Detect which cell encompasses the target text, then output its [x, y] center coordinate. 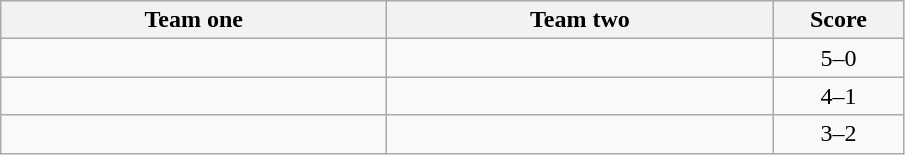
Team one [194, 20]
3–2 [838, 134]
Team two [580, 20]
5–0 [838, 58]
Score [838, 20]
4–1 [838, 96]
